Output the [X, Y] coordinate of the center of the cell containing the given text.  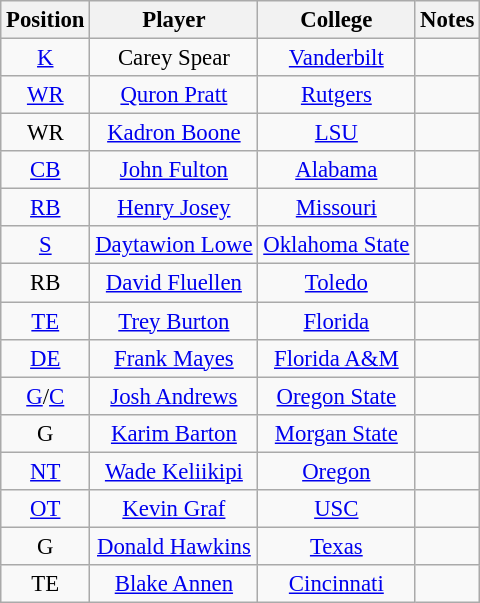
USC [336, 509]
Missouri [336, 208]
Trey Burton [174, 321]
David Fluellen [174, 283]
Karim Barton [174, 433]
Wade Keliikipi [174, 471]
OT [46, 509]
John Fulton [174, 170]
Blake Annen [174, 584]
Oregon State [336, 396]
Frank Mayes [174, 358]
LSU [336, 133]
Carey Spear [174, 58]
Morgan State [336, 433]
Daytawion Lowe [174, 245]
Henry Josey [174, 208]
Florida A&M [336, 358]
G/C [46, 396]
Oklahoma State [336, 245]
Kadron Boone [174, 133]
Florida [336, 321]
College [336, 20]
Alabama [336, 170]
S [46, 245]
K [46, 58]
Quron Pratt [174, 95]
CB [46, 170]
Rutgers [336, 95]
NT [46, 471]
Josh Andrews [174, 396]
Kevin Graf [174, 509]
Texas [336, 546]
Toledo [336, 283]
Player [174, 20]
Vanderbilt [336, 58]
DE [46, 358]
Donald Hawkins [174, 546]
Notes [448, 20]
Oregon [336, 471]
Position [46, 20]
Cincinnati [336, 584]
